Detect which cell encompasses the target text, then output its [X, Y] center coordinate. 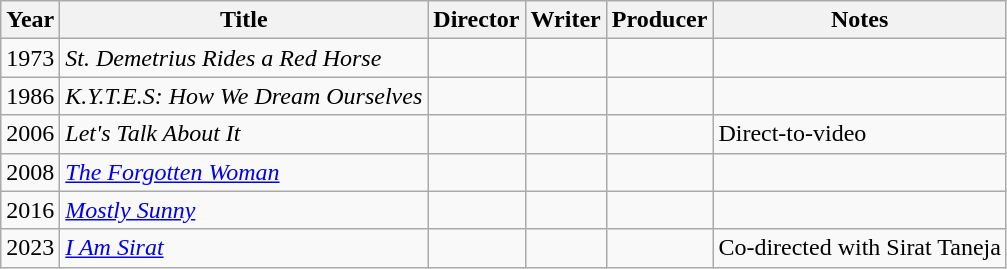
Title [244, 20]
1986 [30, 96]
2008 [30, 172]
Mostly Sunny [244, 210]
2016 [30, 210]
Notes [860, 20]
Let's Talk About It [244, 134]
Producer [660, 20]
The Forgotten Woman [244, 172]
Direct-to-video [860, 134]
2023 [30, 248]
Writer [566, 20]
1973 [30, 58]
St. Demetrius Rides a Red Horse [244, 58]
K.Y.T.E.S: How We Dream Ourselves [244, 96]
2006 [30, 134]
Year [30, 20]
I Am Sirat [244, 248]
Director [476, 20]
Co-directed with Sirat Taneja [860, 248]
